Return (X, Y) of the center of cell containing provided text 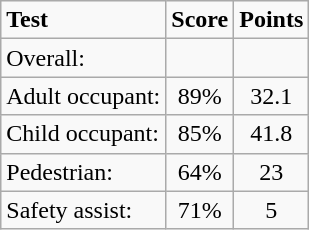
Child occupant: (84, 134)
89% (200, 96)
71% (200, 210)
32.1 (272, 96)
Adult occupant: (84, 96)
41.8 (272, 134)
Points (272, 20)
Safety assist: (84, 210)
85% (200, 134)
Test (84, 20)
23 (272, 172)
Score (200, 20)
64% (200, 172)
Overall: (84, 58)
Pedestrian: (84, 172)
5 (272, 210)
